From the cell containing the given text, extract its center point as (X, Y) coordinate. 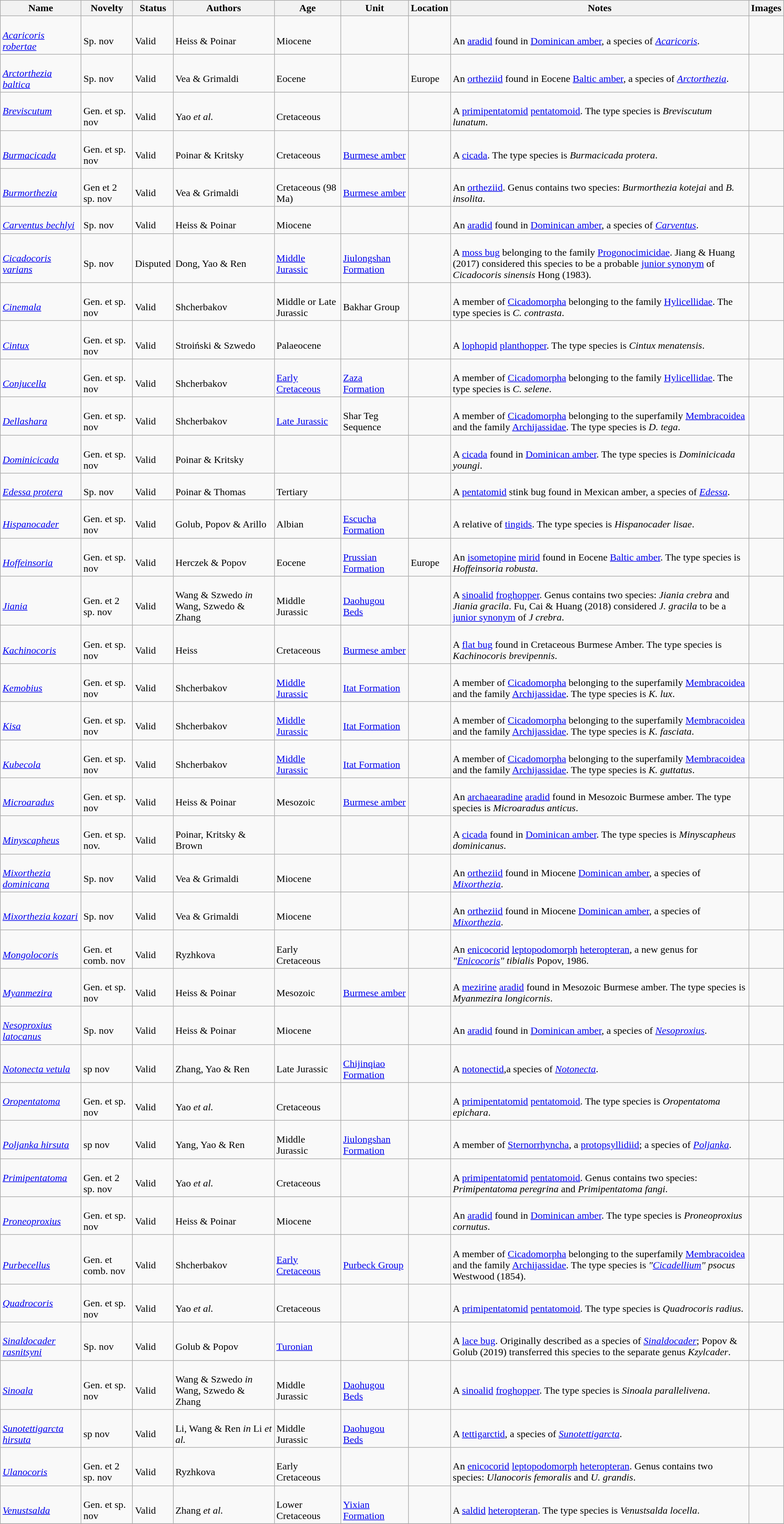
Cintux (41, 340)
Kisa (41, 721)
Tertiary (308, 486)
An isometopine mirid found in Eocene Baltic amber. The type species is Hoffeinsoria robusta. (600, 557)
An enicocorid leptopodomorph heteropteran. Genus contains two species: Ulanocoris femoralis and U. grandis. (600, 1466)
Breviscutum (41, 111)
Zaza Formation (375, 378)
Dong, Yao & Ren (224, 258)
Mixorthezia kozari (41, 911)
Images (766, 8)
A primipentatomid pentatomoid. The type species is Oropentatoma epichara. (600, 1102)
Venustsalda (41, 1505)
Golub, Popov & Arillo (224, 519)
Novelty (107, 8)
Albian (308, 519)
A member of Cicadomorpha belonging to the superfamily Membracoidea and the family Archijassidae. The type species is D. tega. (600, 416)
A mezirine aradid found in Mesozoic Burmese amber. The type species is Myanmezira longicornis. (600, 987)
A relative of tingids. The type species is Hispanocader lisae. (600, 519)
Unit (375, 8)
Authors (224, 8)
Cretaceous (98 Ma) (308, 187)
An aradid found in Dominican amber, a species of Acaricoris. (600, 35)
Lower Cretaceous (308, 1505)
An aradid found in Dominican amber, a species of Nesoproxius. (600, 1025)
Kubecola (41, 759)
Ulanocoris (41, 1466)
Middle or Late Jurassic (308, 302)
Burmorthezia (41, 187)
A member of Cicadomorpha belonging to the superfamily Membracoidea and the family Archijassidae. The type species is K. lux. (600, 683)
Turonian (308, 1341)
A sinoalid froghopper. The type species is Sinoala parallelivena. (600, 1385)
Mixorthezia dominicana (41, 873)
Purbeck Group (375, 1259)
Arctorthezia baltica (41, 73)
Notonecta vetula (41, 1063)
Kemobius (41, 683)
Poljanka hirsuta (41, 1140)
Status (153, 8)
Name (41, 8)
Acaricoris robertae (41, 35)
Hoffeinsoria (41, 557)
Escucha Formation (375, 519)
Location (430, 8)
Primipentatoma (41, 1178)
Disputed (153, 258)
An aradid found in Dominican amber, a species of Carventus. (600, 220)
Carventus bechlyi (41, 220)
Age (308, 8)
Purbecellus (41, 1259)
A member of Cicadomorpha belonging to the family Hylicellidae. The type species is C. contrasta. (600, 302)
A cicada found in Dominican amber. The type species is Dominicicada youngi. (600, 454)
A saldid heteropteran. The type species is Venustsalda locella. (600, 1505)
A lophopid planthopper. The type species is Cintux menatensis. (600, 340)
A primipentatomid pentatomoid. The type species is Quadrocoris radius. (600, 1303)
A member of Sternorrhyncha, a protopsyllidiid; a species of Poljanka. (600, 1140)
Shar Teg Sequence (375, 416)
An ortheziid. Genus contains two species: Burmorthezia kotejai and B. insolita. (600, 187)
Heiss (224, 645)
Hispanocader (41, 519)
An enicocorid leptopodomorph heteropteran, a new genus for "Enicocoris" tibialis Popov, 1986. (600, 949)
A cicada. The type species is Burmacicada protera. (600, 149)
A notonectid,a species of Notonecta. (600, 1063)
Notes (600, 8)
Quadrocoris (41, 1303)
A member of Cicadomorpha belonging to the family Hylicellidae. The type species is C. selene. (600, 378)
Sinoala (41, 1385)
Zhang et al. (224, 1505)
Jiania (41, 601)
Sinaldocader rasnitsyni (41, 1341)
Minyscapheus (41, 835)
Yixian Formation (375, 1505)
Dellashara (41, 416)
Sunotettigarcta hirsuta (41, 1428)
Edessa protera (41, 486)
A primipentatomid pentatomoid. The type species is Breviscutum lunatum. (600, 111)
Li, Wang & Ren in Li et al. (224, 1428)
A tettigarctid, a species of Sunotettigarcta. (600, 1428)
Poinar, Kritsky & Brown (224, 835)
A primipentatomid pentatomoid. Genus contains two species: Primipentatoma peregrina and Primipentatoma fangi. (600, 1178)
Mongolocoris (41, 949)
A lace bug. Originally described as a species of Sinaldocader; Popov & Golub (2019) transferred this species to the separate genus Kzylcader. (600, 1341)
A member of Cicadomorpha belonging to the superfamily Membracoidea and the family Archijassidae. The type species is K. guttatus. (600, 759)
Golub & Popov (224, 1341)
Palaeocene (308, 340)
Nesoproxius latocanus (41, 1025)
Yang, Yao & Ren (224, 1140)
Microaradus (41, 797)
Myanmezira (41, 987)
An archaearadine aradid found in Mesozoic Burmese amber. The type species is Microaradus anticus. (600, 797)
Gen. et sp. nov. (107, 835)
Zhang, Yao & Ren (224, 1063)
Conjucella (41, 378)
Stroiński & Szwedo (224, 340)
Gen et 2 sp. nov (107, 187)
Herczek & Popov (224, 557)
A member of Cicadomorpha belonging to the superfamily Membracoidea and the family Archijassidae. The type species is K. fasciata. (600, 721)
A cicada found in Dominican amber. The type species is Minyscapheus dominicanus. (600, 835)
A flat bug found in Cretaceous Burmese Amber. The type species is Kachinocoris brevipennis. (600, 645)
Cinemala (41, 302)
Kachinocoris (41, 645)
Dominicicada (41, 454)
Prussian Formation (375, 557)
Oropentatoma (41, 1102)
Cicadocoris varians (41, 258)
Bakhar Group (375, 302)
Chijinqiao Formation (375, 1063)
An ortheziid found in Eocene Baltic amber, a species of Arctorthezia. (600, 73)
Burmacicada (41, 149)
An aradid found in Dominican amber. The type species is Proneoproxius cornutus. (600, 1216)
A pentatomid stink bug found in Mexican amber, a species of Edessa. (600, 486)
Poinar & Thomas (224, 486)
Proneoproxius (41, 1216)
